Return the (X, Y) coordinate for the center point of the cell that contains the specified text.  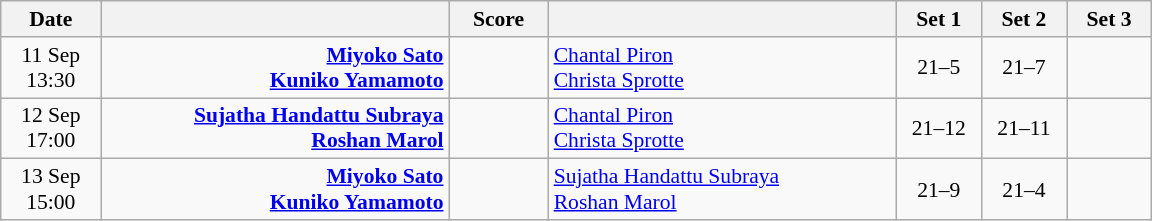
21–12 (938, 128)
21–5 (938, 68)
Set 2 (1024, 19)
21–11 (1024, 128)
11 Sep13:30 (51, 68)
21–4 (1024, 190)
Set 3 (1108, 19)
Set 1 (938, 19)
13 Sep15:00 (51, 190)
21–7 (1024, 68)
Date (51, 19)
Score (498, 19)
12 Sep17:00 (51, 128)
21–9 (938, 190)
